For the text-containing cell, return its midpoint in [X, Y] coordinate format. 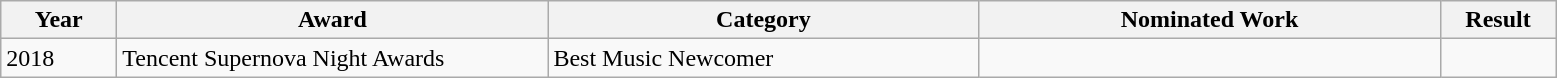
Nominated Work [1210, 20]
Tencent Supernova Night Awards [332, 58]
2018 [59, 58]
Category [764, 20]
Result [1498, 20]
Best Music Newcomer [764, 58]
Award [332, 20]
Year [59, 20]
